Determine the (x, y) coordinate at the center of the cell enclosing the given text.  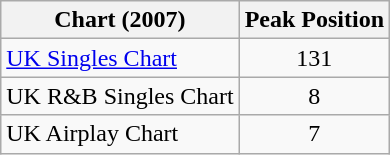
UK R&B Singles Chart (120, 96)
UK Singles Chart (120, 58)
131 (314, 58)
Peak Position (314, 20)
7 (314, 134)
UK Airplay Chart (120, 134)
8 (314, 96)
Chart (2007) (120, 20)
